Identify which cell holds the provided text, then report its [X, Y] central coordinate. 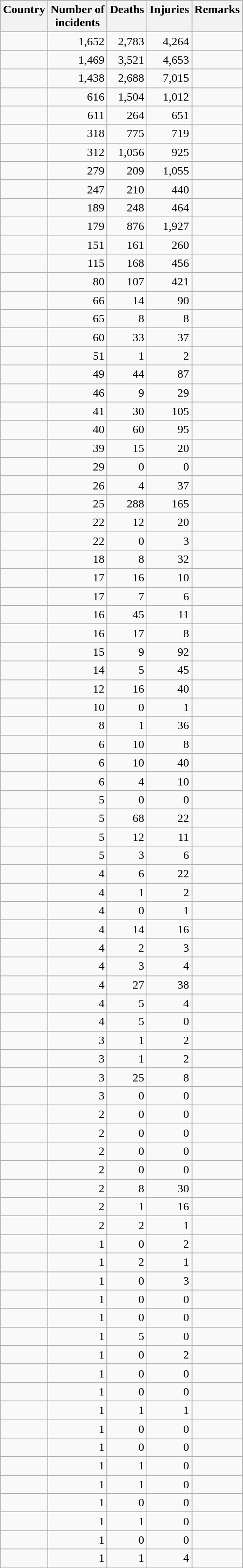
65 [77, 319]
247 [77, 189]
Remarks [217, 17]
288 [127, 504]
264 [127, 115]
Injuries [169, 17]
616 [77, 97]
456 [169, 263]
1,504 [127, 97]
151 [77, 244]
46 [77, 393]
210 [127, 189]
168 [127, 263]
876 [127, 226]
7,015 [169, 78]
39 [77, 448]
312 [77, 152]
7 [127, 596]
318 [77, 134]
Country [24, 17]
4,653 [169, 60]
18 [77, 559]
165 [169, 504]
32 [169, 559]
87 [169, 374]
1,652 [77, 41]
651 [169, 115]
464 [169, 208]
1,056 [127, 152]
1,055 [169, 171]
4,264 [169, 41]
775 [127, 134]
107 [127, 282]
3,521 [127, 60]
248 [127, 208]
95 [169, 430]
440 [169, 189]
179 [77, 226]
189 [77, 208]
33 [127, 337]
80 [77, 282]
66 [77, 300]
27 [127, 985]
90 [169, 300]
92 [169, 652]
38 [169, 985]
279 [77, 171]
105 [169, 411]
2,688 [127, 78]
1,927 [169, 226]
719 [169, 134]
1,438 [77, 78]
1,469 [77, 60]
115 [77, 263]
49 [77, 374]
1,012 [169, 97]
36 [169, 726]
161 [127, 244]
41 [77, 411]
68 [127, 818]
421 [169, 282]
209 [127, 171]
925 [169, 152]
51 [77, 356]
2,783 [127, 41]
Number ofincidents [77, 17]
Deaths [127, 17]
260 [169, 244]
44 [127, 374]
611 [77, 115]
26 [77, 485]
